Find where the given text appears and provide that cell's center as [x, y] coordinate. 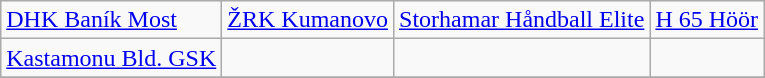
ŽRK Kumanovo [308, 20]
H 65 Höör [707, 20]
DHK Baník Most [112, 20]
Kastamonu Bld. GSK [112, 58]
Storhamar Håndball Elite [522, 20]
